From the cell containing the given text, extract its center point as [X, Y] coordinate. 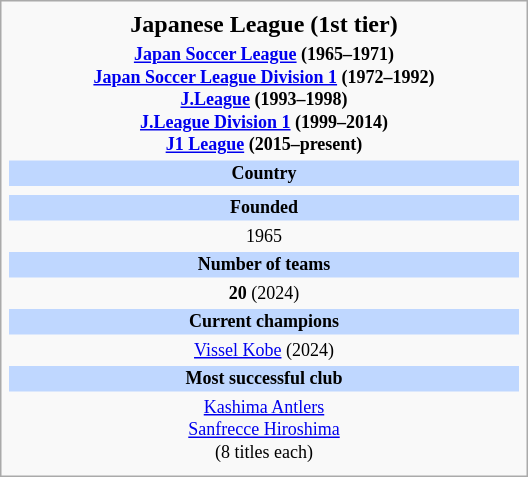
Japan Soccer League (1965–1971)Japan Soccer League Division 1 (1972–1992)J.League (1993–1998)J.League Division 1 (1999–2014)J1 League (2015–present) [264, 100]
1965 [264, 237]
Current champions [264, 322]
Number of teams [264, 265]
Vissel Kobe (2024) [264, 351]
Japanese League (1st tier) [264, 24]
Kashima AntlersSanfrecce Hiroshima(8 titles each) [264, 430]
20 (2024) [264, 294]
Founded [264, 208]
Country [264, 174]
Most successful club [264, 379]
